Capture the cell that displays the provided text and extract its (X, Y) central coordinate. 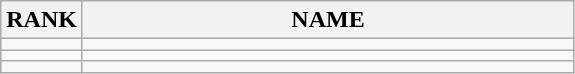
NAME (328, 20)
RANK (42, 20)
